Return (x, y) of the center of cell containing provided text 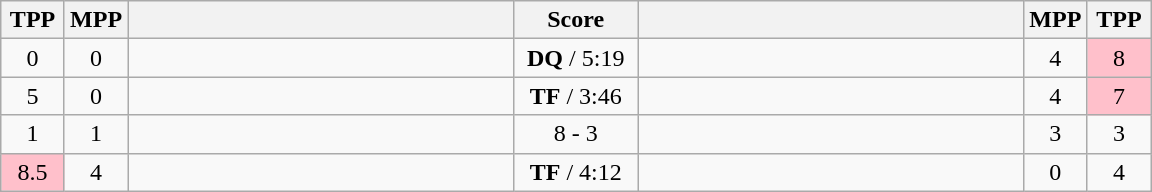
8 (1119, 58)
DQ / 5:19 (576, 58)
Score (576, 20)
5 (33, 96)
TF / 4:12 (576, 172)
TF / 3:46 (576, 96)
8 - 3 (576, 134)
8.5 (33, 172)
7 (1119, 96)
